Extract the (x, y) coordinate from the center of the cell holding the provided text.  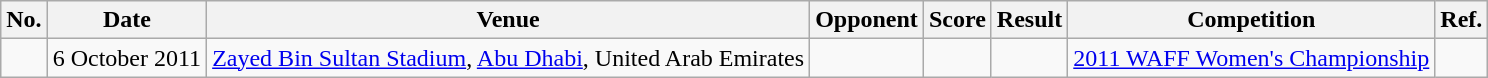
No. (24, 20)
Score (957, 20)
2011 WAFF Women's Championship (1252, 58)
Result (1029, 20)
Venue (508, 20)
Date (126, 20)
Competition (1252, 20)
Zayed Bin Sultan Stadium, Abu Dhabi, United Arab Emirates (508, 58)
Ref. (1462, 20)
Opponent (867, 20)
6 October 2011 (126, 58)
